Find where the given text appears and provide that cell's center as (X, Y) coordinate. 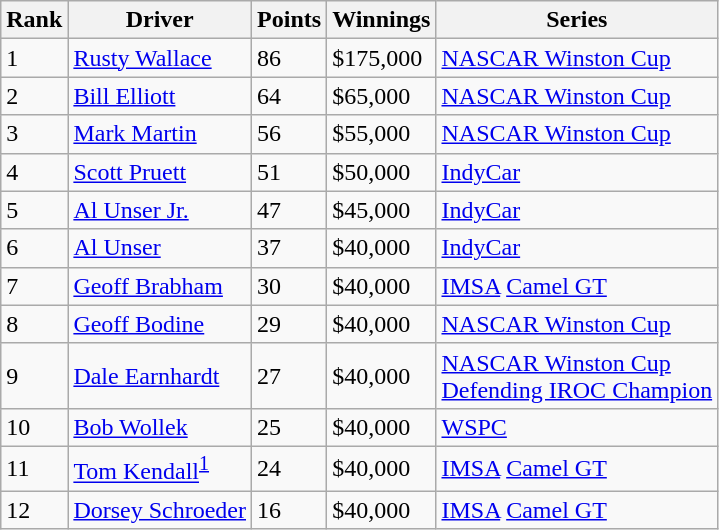
$65,000 (382, 96)
Points (290, 20)
WSPC (577, 427)
37 (290, 248)
12 (34, 510)
$175,000 (382, 58)
Driver (160, 20)
Bob Wollek (160, 427)
Tom Kendall1 (160, 468)
Mark Martin (160, 134)
3 (34, 134)
Al Unser Jr. (160, 210)
Bill Elliott (160, 96)
Winnings (382, 20)
Rusty Wallace (160, 58)
Series (577, 20)
4 (34, 172)
$45,000 (382, 210)
Scott Pruett (160, 172)
Rank (34, 20)
10 (34, 427)
7 (34, 286)
$55,000 (382, 134)
5 (34, 210)
1 (34, 58)
Dale Earnhardt (160, 376)
25 (290, 427)
11 (34, 468)
Geoff Bodine (160, 324)
2 (34, 96)
Dorsey Schroeder (160, 510)
64 (290, 96)
9 (34, 376)
56 (290, 134)
Al Unser (160, 248)
16 (290, 510)
24 (290, 468)
47 (290, 210)
$50,000 (382, 172)
27 (290, 376)
51 (290, 172)
Geoff Brabham (160, 286)
NASCAR Winston CupDefending IROC Champion (577, 376)
86 (290, 58)
30 (290, 286)
29 (290, 324)
6 (34, 248)
8 (34, 324)
